Output the [X, Y] coordinate of the center of the cell containing the given text.  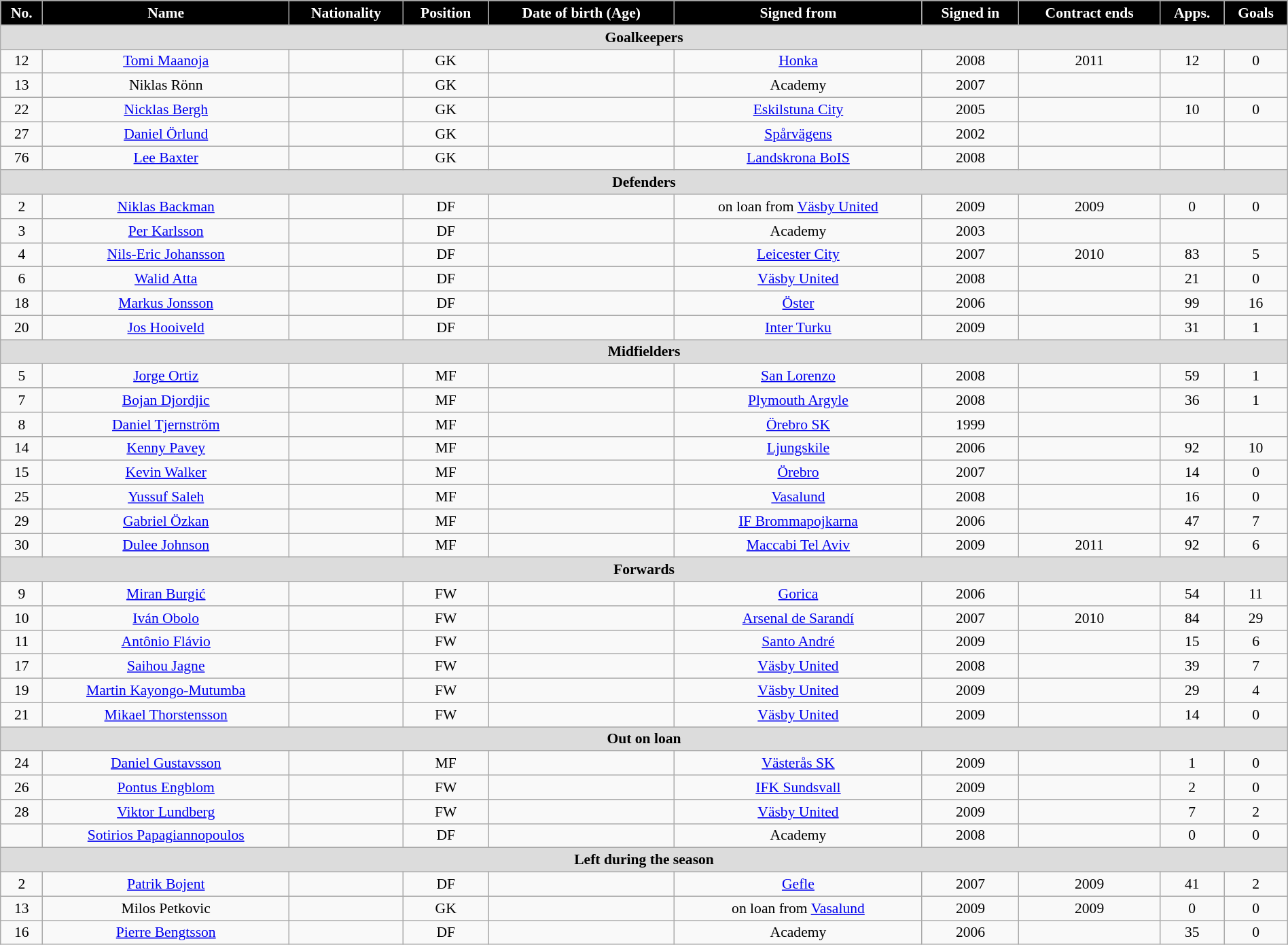
No. [22, 13]
Defenders [644, 183]
25 [22, 497]
2003 [970, 231]
Niklas Backman [166, 207]
Spårvägens [799, 134]
Jos Hooiveld [166, 327]
Nationality [346, 13]
1999 [970, 425]
24 [22, 764]
Pierre Bengtsson [166, 933]
Kevin Walker [166, 473]
47 [1192, 521]
2002 [970, 134]
20 [22, 327]
Sotirios Papagiannopoulos [166, 836]
Forwards [644, 570]
Per Karlsson [166, 231]
Jorge Ortiz [166, 376]
Antônio Flávio [166, 642]
Midfielders [644, 352]
Iván Obolo [166, 618]
Santo André [799, 642]
99 [1192, 304]
26 [22, 787]
Maccabi Tel Aviv [799, 546]
Position [446, 13]
30 [22, 546]
27 [22, 134]
18 [22, 304]
31 [1192, 327]
Daniel Gustavsson [166, 764]
8 [22, 425]
Apps. [1192, 13]
Out on loan [644, 739]
Västerås SK [799, 764]
Saihou Jagne [166, 666]
Bojan Djordjic [166, 400]
Goals [1255, 13]
IFK Sundsvall [799, 787]
Pontus Engblom [166, 787]
Left during the season [644, 860]
2005 [970, 110]
28 [22, 812]
Öster [799, 304]
Plymouth Argyle [799, 400]
Yussuf Saleh [166, 497]
39 [1192, 666]
on loan from Vasalund [799, 908]
San Lorenzo [799, 376]
Martin Kayongo-Mutumba [166, 691]
Örebro SK [799, 425]
Inter Turku [799, 327]
76 [22, 158]
Miran Burgić [166, 594]
Dulee Johnson [166, 546]
Goalkeepers [644, 37]
Signed in [970, 13]
84 [1192, 618]
Gefle [799, 885]
Viktor Lundberg [166, 812]
Nicklas Bergh [166, 110]
17 [22, 666]
Contract ends [1090, 13]
35 [1192, 933]
Örebro [799, 473]
Lee Baxter [166, 158]
83 [1192, 255]
Markus Jonsson [166, 304]
Date of birth (Age) [582, 13]
Kenny Pavey [166, 448]
Patrik Bojent [166, 885]
Milos Petkovic [166, 908]
Mikael Thorstensson [166, 715]
Daniel Örlund [166, 134]
41 [1192, 885]
Tomi Maanoja [166, 61]
Signed from [799, 13]
Gabriel Özkan [166, 521]
Niklas Rönn [166, 86]
IF Brommapojkarna [799, 521]
36 [1192, 400]
54 [1192, 594]
Gorica [799, 594]
on loan from Väsby United [799, 207]
Honka [799, 61]
Name [166, 13]
Vasalund [799, 497]
3 [22, 231]
22 [22, 110]
Landskrona BoIS [799, 158]
Daniel Tjernström [166, 425]
59 [1192, 376]
19 [22, 691]
Ljungskile [799, 448]
Arsenal de Sarandí [799, 618]
Walid Atta [166, 279]
Eskilstuna City [799, 110]
Leicester City [799, 255]
Nils-Eric Johansson [166, 255]
9 [22, 594]
